Pinpoint the cell where the given text exists, returning its [x, y] midpoint coordinate. 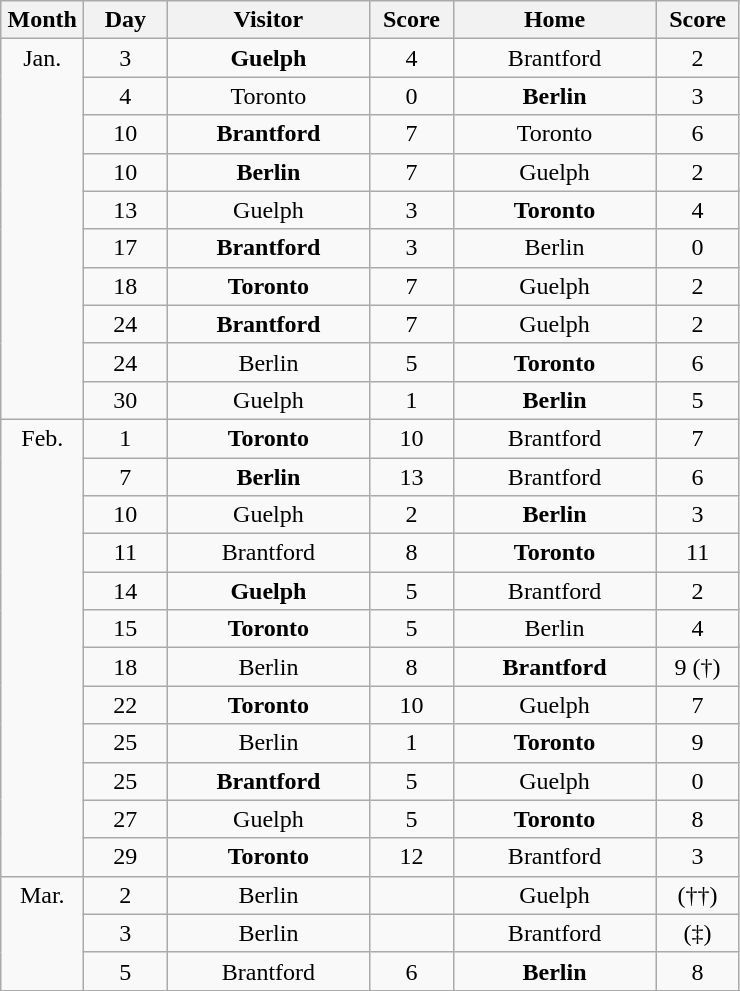
9 (†) [698, 667]
29 [126, 857]
17 [126, 248]
Visitor [268, 20]
Month [42, 20]
15 [126, 629]
Home [554, 20]
30 [126, 400]
9 [698, 743]
Feb. [42, 648]
Day [126, 20]
(‡) [698, 933]
Jan. [42, 230]
27 [126, 819]
Mar. [42, 933]
22 [126, 705]
12 [412, 857]
14 [126, 591]
(††) [698, 895]
